Identify which cell holds the provided text, then report its (x, y) central coordinate. 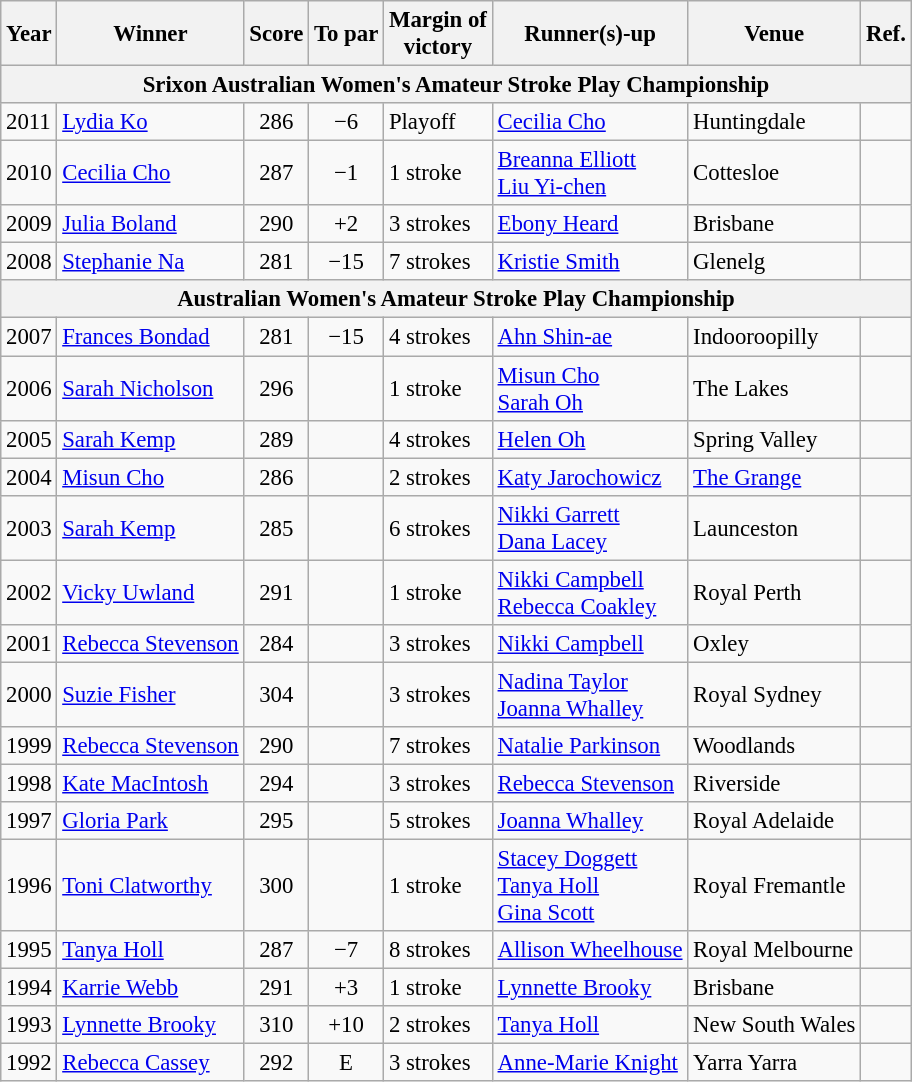
−7 (346, 950)
Glenelg (774, 262)
Anne-Marie Knight (590, 1063)
Gloria Park (150, 821)
Stacey Doggett Tanya Holl Gina Scott (590, 886)
296 (276, 388)
Launceston (774, 528)
Katy Jarochowicz (590, 477)
−6 (346, 122)
Royal Melbourne (774, 950)
Royal Perth (774, 592)
2002 (29, 592)
Stephanie Na (150, 262)
285 (276, 528)
295 (276, 821)
Playoff (438, 122)
E (346, 1063)
Nadina Taylor Joanna Whalley (590, 694)
The Lakes (774, 388)
Indooroopilly (774, 337)
Oxley (774, 644)
Breanna Elliott Liu Yi-chen (590, 174)
Karrie Webb (150, 988)
8 strokes (438, 950)
Winner (150, 34)
Vicky Uwland (150, 592)
2003 (29, 528)
Score (276, 34)
2005 (29, 439)
Royal Sydney (774, 694)
−1 (346, 174)
310 (276, 1025)
1996 (29, 886)
1997 (29, 821)
Rebecca Cassey (150, 1063)
Royal Fremantle (774, 886)
1998 (29, 783)
Nikki Campbell Rebecca Coakley (590, 592)
Kristie Smith (590, 262)
1993 (29, 1025)
Natalie Parkinson (590, 746)
Allison Wheelhouse (590, 950)
300 (276, 886)
Misun Cho Sarah Oh (590, 388)
2010 (29, 174)
Helen Oh (590, 439)
304 (276, 694)
289 (276, 439)
Nikki Campbell (590, 644)
Venue (774, 34)
294 (276, 783)
Suzie Fisher (150, 694)
Julia Boland (150, 224)
Runner(s)-up (590, 34)
Misun Cho (150, 477)
2008 (29, 262)
Sarah Nicholson (150, 388)
+10 (346, 1025)
Nikki Garrett Dana Lacey (590, 528)
Year (29, 34)
Yarra Yarra (774, 1063)
New South Wales (774, 1025)
6 strokes (438, 528)
The Grange (774, 477)
2009 (29, 224)
Srixon Australian Women's Amateur Stroke Play Championship (456, 85)
1999 (29, 746)
292 (276, 1063)
Margin ofvictory (438, 34)
Ahn Shin-ae (590, 337)
To par (346, 34)
Lydia Ko (150, 122)
Royal Adelaide (774, 821)
Joanna Whalley (590, 821)
Spring Valley (774, 439)
1992 (29, 1063)
1994 (29, 988)
2001 (29, 644)
Ebony Heard (590, 224)
284 (276, 644)
+3 (346, 988)
Frances Bondad (150, 337)
Cottesloe (774, 174)
2000 (29, 694)
1995 (29, 950)
5 strokes (438, 821)
2004 (29, 477)
Australian Women's Amateur Stroke Play Championship (456, 299)
Toni Clatworthy (150, 886)
+2 (346, 224)
Kate MacIntosh (150, 783)
Riverside (774, 783)
Woodlands (774, 746)
2006 (29, 388)
Huntingdale (774, 122)
Ref. (886, 34)
2007 (29, 337)
2011 (29, 122)
